Locate the cell with the specified text and output its (X, Y) center coordinate. 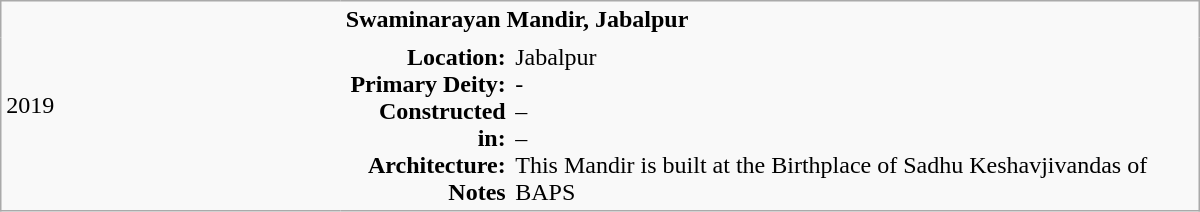
Swaminarayan Mandir, Jabalpur (770, 20)
Location: Primary Deity:Constructed in:Architecture:Notes (426, 124)
2019 (171, 106)
Jabalpur- – – This Mandir is built at the Birthplace of Sadhu Keshavjivandas of BAPS (854, 124)
